Identify which cell holds the provided text, then report its [X, Y] central coordinate. 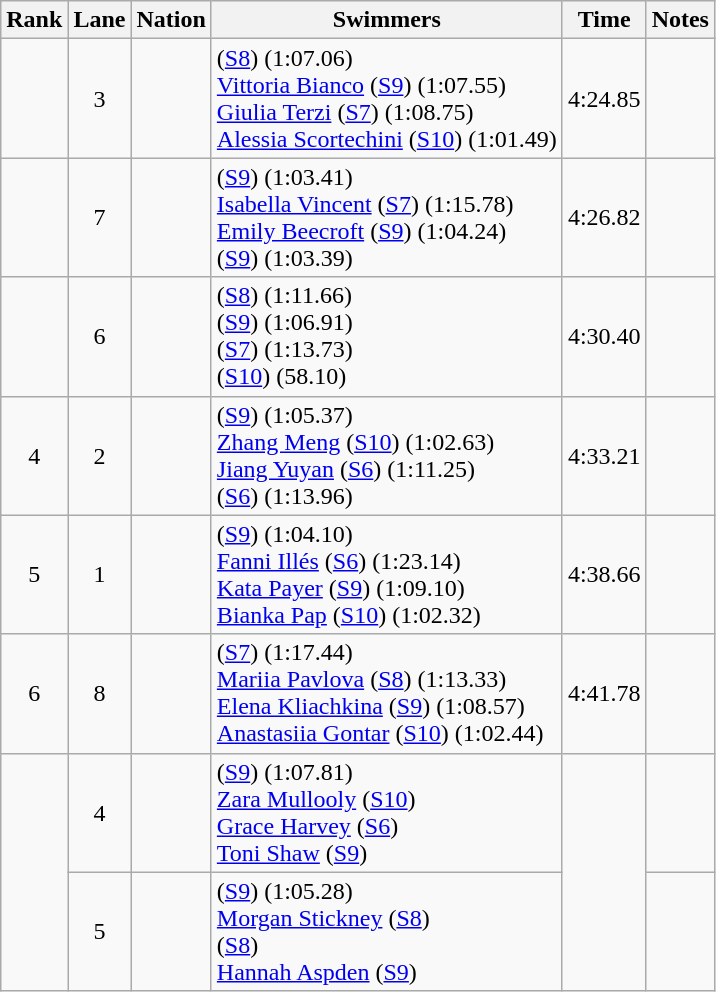
Nation [171, 20]
Swimmers [386, 20]
Time [604, 20]
4:41.78 [604, 694]
Rank [34, 20]
4:26.82 [604, 218]
(S8) (1:11.66) (S9) (1:06.91) (S7) (1:13.73) (S10) (58.10) [386, 336]
4:30.40 [604, 336]
(S8) (1:07.06)Vittoria Bianco (S9) (1:07.55)Giulia Terzi (S7) (1:08.75)Alessia Scortechini (S10) (1:01.49) [386, 98]
7 [100, 218]
Notes [680, 20]
4:38.66 [604, 574]
(S9) (1:04.10)Fanni Illés (S6) (1:23.14)Kata Payer (S9) (1:09.10)Bianka Pap (S10) (1:02.32) [386, 574]
(S9) (1:03.41)Isabella Vincent (S7) (1:15.78)Emily Beecroft (S9) (1:04.24) (S9) (1:03.39) [386, 218]
(S7) (1:17.44)Mariia Pavlova (S8) (1:13.33)Elena Kliachkina (S9) (1:08.57)Anastasiia Gontar (S10) (1:02.44) [386, 694]
8 [100, 694]
1 [100, 574]
3 [100, 98]
Lane [100, 20]
(S9) (1:05.37)Zhang Meng (S10) (1:02.63)Jiang Yuyan (S6) (1:11.25) (S6) (1:13.96) [386, 456]
4:24.85 [604, 98]
(S9) (1:07.81)Zara Mullooly (S10)Grace Harvey (S6)Toni Shaw (S9) [386, 812]
2 [100, 456]
4:33.21 [604, 456]
(S9) (1:05.28)Morgan Stickney (S8) (S8)Hannah Aspden (S9) [386, 932]
